Determine the (X, Y) coordinate at the center of the cell enclosing the given text.  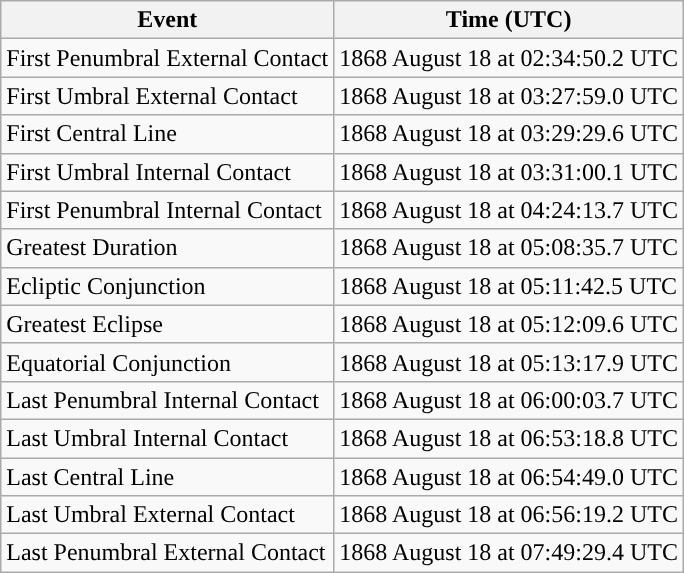
1868 August 18 at 05:12:09.6 UTC (509, 324)
1868 August 18 at 04:24:13.7 UTC (509, 210)
Greatest Eclipse (168, 324)
1868 August 18 at 02:34:50.2 UTC (509, 58)
1868 August 18 at 06:53:18.8 UTC (509, 438)
1868 August 18 at 03:27:59.0 UTC (509, 96)
1868 August 18 at 03:29:29.6 UTC (509, 134)
Greatest Duration (168, 248)
1868 August 18 at 06:56:19.2 UTC (509, 515)
Ecliptic Conjunction (168, 286)
Time (UTC) (509, 20)
Last Umbral Internal Contact (168, 438)
Event (168, 20)
Equatorial Conjunction (168, 362)
1868 August 18 at 06:00:03.7 UTC (509, 400)
1868 August 18 at 06:54:49.0 UTC (509, 477)
1868 August 18 at 07:49:29.4 UTC (509, 553)
First Penumbral External Contact (168, 58)
1868 August 18 at 05:11:42.5 UTC (509, 286)
First Umbral Internal Contact (168, 172)
First Penumbral Internal Contact (168, 210)
First Central Line (168, 134)
1868 August 18 at 03:31:00.1 UTC (509, 172)
Last Central Line (168, 477)
Last Penumbral External Contact (168, 553)
1868 August 18 at 05:13:17.9 UTC (509, 362)
First Umbral External Contact (168, 96)
Last Penumbral Internal Contact (168, 400)
Last Umbral External Contact (168, 515)
1868 August 18 at 05:08:35.7 UTC (509, 248)
